Locate the cell with the specified text and output its (x, y) center coordinate. 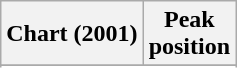
Chart (2001) (72, 34)
Peakposition (189, 34)
